Determine the [X, Y] coordinate at the center of the cell enclosing the given text.  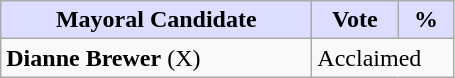
Vote [355, 20]
Acclaimed [383, 58]
% [426, 20]
Mayoral Candidate [156, 20]
Dianne Brewer (X) [156, 58]
